Determine the (X, Y) coordinate at the center of the cell enclosing the given text.  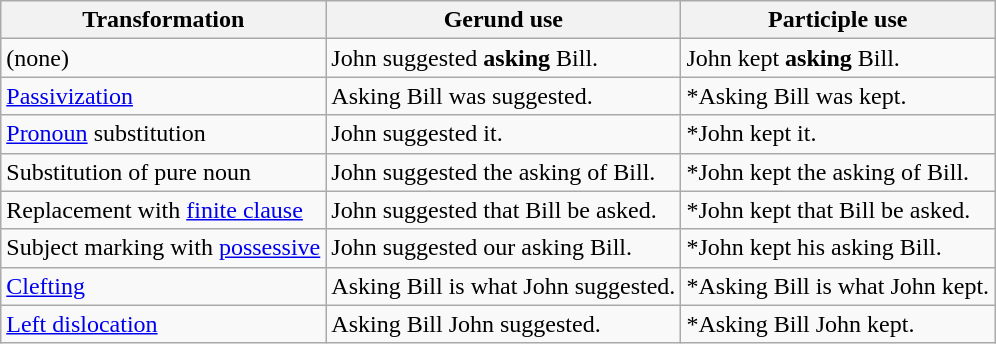
John suggested that Bill be asked. (504, 210)
Transformation (164, 20)
Replacement with finite clause (164, 210)
(none) (164, 58)
*Asking Bill is what John kept. (838, 286)
Asking Bill is what John suggested. (504, 286)
Left dislocation (164, 324)
*Asking Bill was kept. (838, 96)
Asking Bill John suggested. (504, 324)
*John kept his asking Bill. (838, 248)
*John kept that Bill be asked. (838, 210)
John suggested it. (504, 134)
Participle use (838, 20)
*John kept the asking of Bill. (838, 172)
John suggested the asking of Bill. (504, 172)
Substitution of pure noun (164, 172)
John kept asking Bill. (838, 58)
Passivization (164, 96)
John suggested asking Bill. (504, 58)
Gerund use (504, 20)
*Asking Bill John kept. (838, 324)
Asking Bill was suggested. (504, 96)
Subject marking with possessive (164, 248)
Pronoun substitution (164, 134)
John suggested our asking Bill. (504, 248)
*John kept it. (838, 134)
Clefting (164, 286)
